Identify which cell holds the provided text, then report its [x, y] central coordinate. 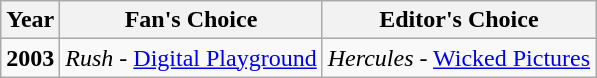
Fan's Choice [191, 20]
2003 [30, 58]
Hercules - Wicked Pictures [458, 58]
Rush - Digital Playground [191, 58]
Editor's Choice [458, 20]
Year [30, 20]
